Capture the cell that displays the provided text and extract its [x, y] central coordinate. 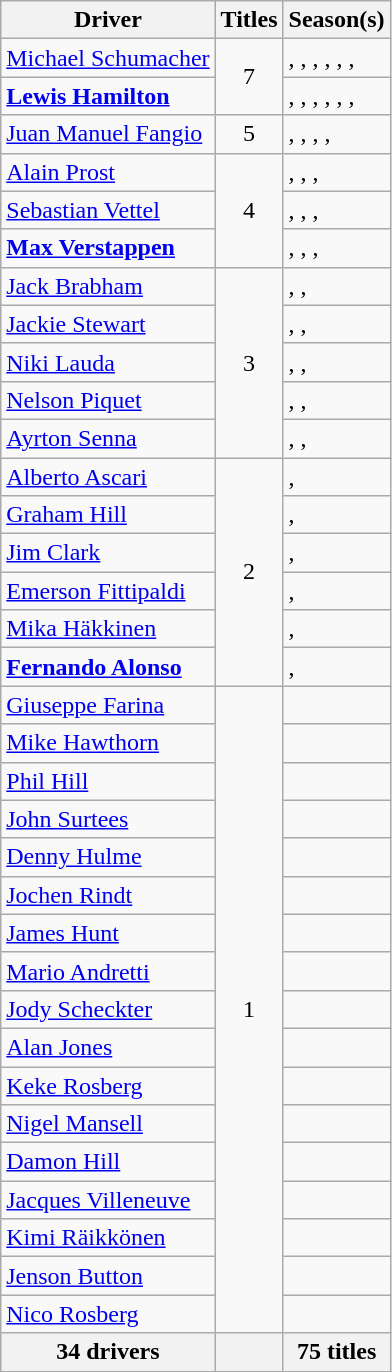
Jim Clark [108, 553]
Driver [108, 20]
Jochen Rindt [108, 895]
Jack Brabham [108, 286]
4 [249, 210]
Sebastian Vettel [108, 210]
Damon Hill [108, 1162]
Niki Lauda [108, 362]
Emerson Fittipaldi [108, 591]
1 [249, 1010]
Alain Prost [108, 172]
Nigel Mansell [108, 1124]
Mike Hawthorn [108, 743]
Keke Rosberg [108, 1085]
Fernando Alonso [108, 667]
7 [249, 77]
Juan Manuel Fangio [108, 134]
Mario Andretti [108, 971]
John Surtees [108, 819]
Jenson Button [108, 1276]
Phil Hill [108, 781]
Season(s) [336, 20]
Titles [249, 20]
Jody Scheckter [108, 1009]
Jacques Villeneuve [108, 1200]
Lewis Hamilton [108, 96]
Graham Hill [108, 515]
Michael Schumacher [108, 58]
Alan Jones [108, 1047]
3 [249, 362]
Jackie Stewart [108, 324]
5 [249, 134]
, , , , [336, 134]
34 drivers [108, 1352]
James Hunt [108, 933]
Giuseppe Farina [108, 705]
Nelson Piquet [108, 400]
Ayrton Senna [108, 438]
2 [249, 572]
Nico Rosberg [108, 1314]
Denny Hulme [108, 857]
Mika Häkkinen [108, 629]
Alberto Ascari [108, 477]
Kimi Räikkönen [108, 1238]
75 titles [336, 1352]
Max Verstappen [108, 248]
